Scan for the cell matching the given text and deliver its (X, Y) coordinate at center. 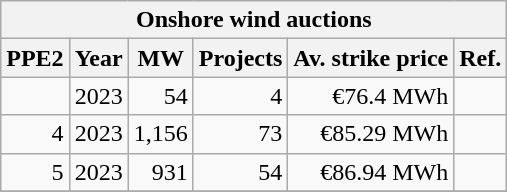
Av. strike price (371, 58)
€86.94 MWh (371, 172)
Projects (240, 58)
1,156 (160, 134)
Onshore wind auctions (254, 20)
€85.29 MWh (371, 134)
Year (98, 58)
5 (35, 172)
€76.4 MWh (371, 96)
Ref. (480, 58)
73 (240, 134)
MW (160, 58)
931 (160, 172)
PPE2 (35, 58)
